Locate the cell with the specified text and output its (X, Y) center coordinate. 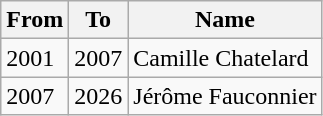
Camille Chatelard (225, 58)
2001 (35, 58)
Jérôme Fauconnier (225, 96)
From (35, 20)
2026 (98, 96)
Name (225, 20)
To (98, 20)
